Provide the (x, y) coordinate of the cell's center where the given text is located.  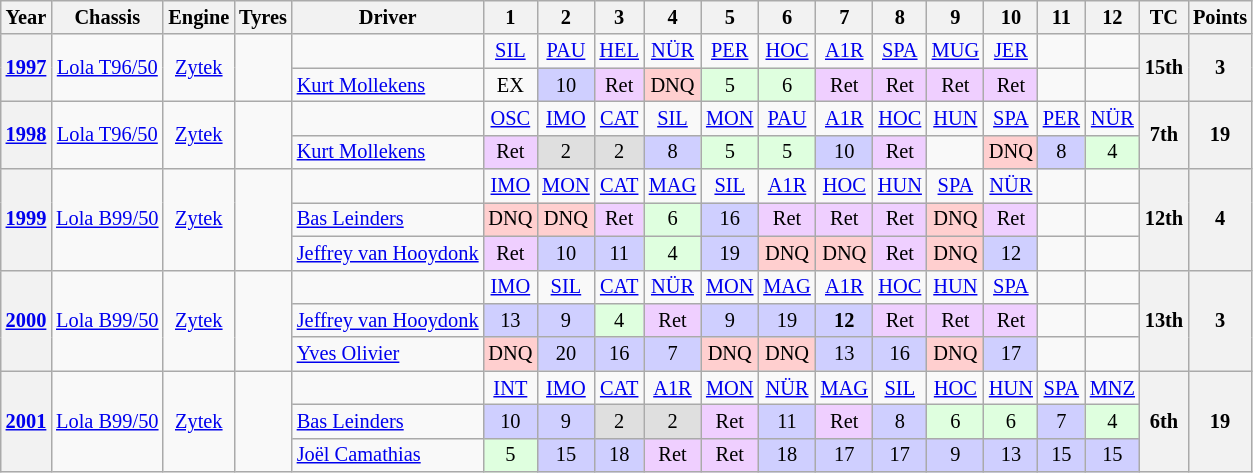
Yves Olivier (388, 354)
Points (1220, 17)
INT (510, 388)
15th (1164, 68)
MUG (956, 51)
1 (510, 17)
1999 (26, 220)
13th (1164, 320)
2000 (26, 320)
HEL (620, 51)
Year (26, 17)
6th (1164, 422)
1997 (26, 68)
Engine (198, 17)
Chassis (107, 17)
7th (1164, 134)
1998 (26, 134)
Joël Camathias (388, 455)
2001 (26, 422)
Tyres (263, 17)
EX (510, 85)
Driver (388, 17)
OSC (510, 118)
20 (566, 354)
TC (1164, 17)
12th (1164, 220)
MNZ (1112, 388)
JER (1011, 51)
